Return [X, Y] of the center of cell containing provided text 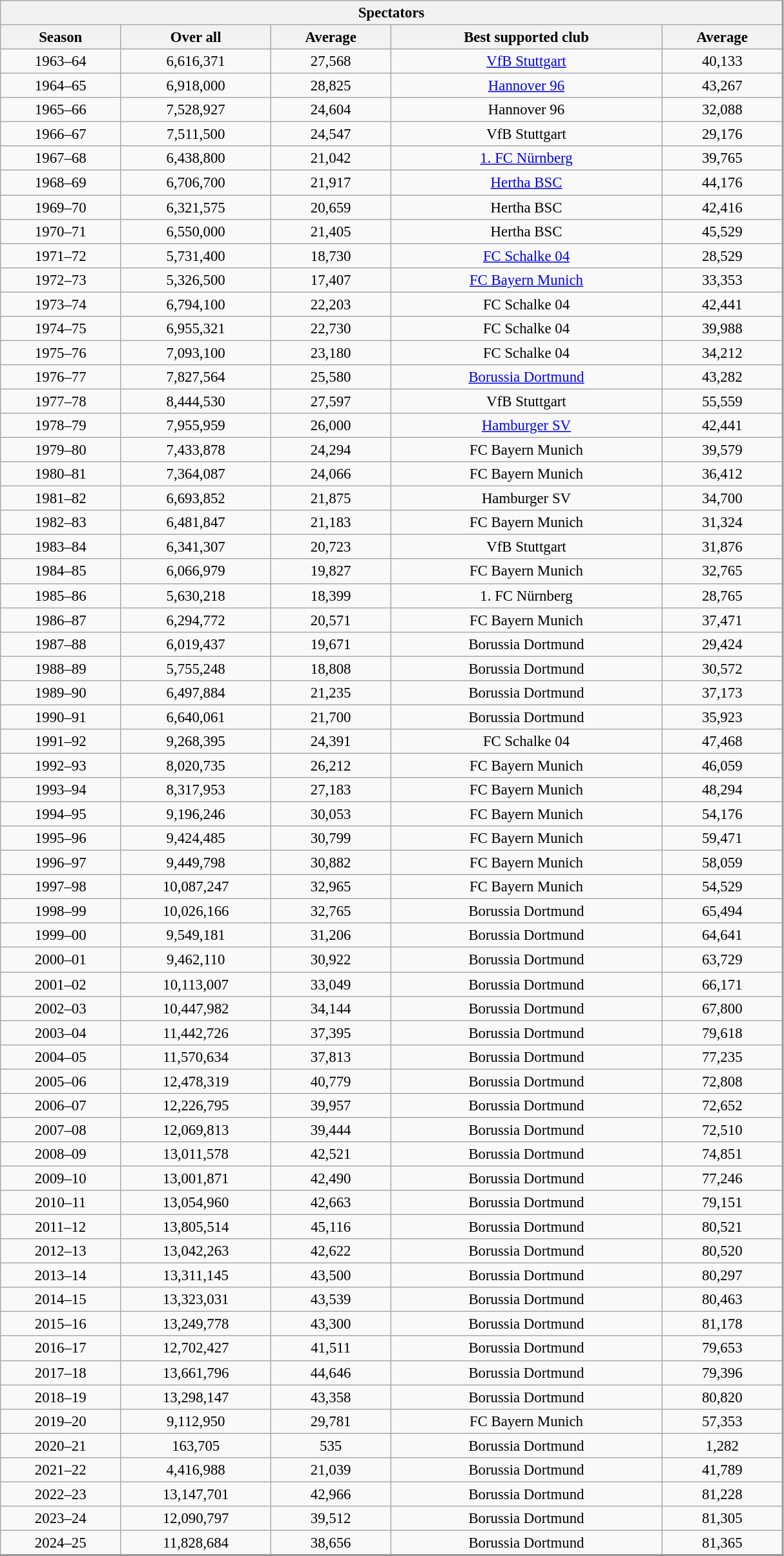
13,147,701 [196, 1494]
2001–02 [61, 984]
24,604 [331, 110]
6,438,800 [196, 158]
2013–14 [61, 1276]
1969–70 [61, 207]
22,203 [331, 304]
19,827 [331, 572]
8,444,530 [196, 401]
80,521 [722, 1227]
21,183 [331, 523]
72,510 [722, 1130]
1977–78 [61, 401]
2017–18 [61, 1373]
5,755,248 [196, 669]
2005–06 [61, 1081]
11,570,634 [196, 1057]
1998–99 [61, 911]
20,723 [331, 547]
6,550,000 [196, 231]
65,494 [722, 911]
28,765 [722, 596]
12,226,795 [196, 1106]
1964–65 [61, 86]
13,001,871 [196, 1178]
7,827,564 [196, 377]
1963–64 [61, 61]
42,521 [331, 1154]
8,317,953 [196, 790]
2004–05 [61, 1057]
81,228 [722, 1494]
37,395 [331, 1033]
2024–25 [61, 1542]
79,151 [722, 1203]
2007–08 [61, 1130]
10,113,007 [196, 984]
72,652 [722, 1106]
6,918,000 [196, 86]
1987–88 [61, 644]
7,528,927 [196, 110]
30,922 [331, 960]
57,353 [722, 1421]
6,955,321 [196, 329]
2000–01 [61, 960]
17,407 [331, 280]
1989–90 [61, 693]
30,882 [331, 863]
13,011,578 [196, 1154]
66,171 [722, 984]
1990–91 [61, 717]
13,042,263 [196, 1251]
18,399 [331, 596]
40,133 [722, 61]
31,324 [722, 523]
33,049 [331, 984]
6,616,371 [196, 61]
77,246 [722, 1178]
43,358 [331, 1397]
Best supported club [527, 37]
2019–20 [61, 1421]
2023–24 [61, 1519]
39,957 [331, 1106]
20,659 [331, 207]
13,805,514 [196, 1227]
9,449,798 [196, 863]
18,808 [331, 669]
39,765 [722, 158]
5,326,500 [196, 280]
Spectators [391, 13]
79,653 [722, 1349]
67,800 [722, 1008]
42,490 [331, 1178]
81,305 [722, 1519]
1982–83 [61, 523]
9,112,950 [196, 1421]
38,656 [331, 1542]
9,462,110 [196, 960]
9,268,395 [196, 742]
4,416,988 [196, 1470]
10,087,247 [196, 887]
2009–10 [61, 1178]
59,471 [722, 838]
1980–81 [61, 474]
23,180 [331, 353]
46,059 [722, 765]
6,321,575 [196, 207]
77,235 [722, 1057]
27,183 [331, 790]
31,206 [331, 936]
37,471 [722, 620]
33,353 [722, 280]
6,794,100 [196, 304]
26,000 [331, 426]
11,828,684 [196, 1542]
1979–80 [61, 450]
41,511 [331, 1349]
13,323,031 [196, 1300]
2020–21 [61, 1446]
2015–16 [61, 1324]
2014–15 [61, 1300]
13,311,145 [196, 1276]
2003–04 [61, 1033]
8,020,735 [196, 765]
32,088 [722, 110]
Over all [196, 37]
1995–96 [61, 838]
74,851 [722, 1154]
2021–22 [61, 1470]
2008–09 [61, 1154]
43,282 [722, 377]
43,267 [722, 86]
7,093,100 [196, 353]
43,539 [331, 1300]
11,442,726 [196, 1033]
54,529 [722, 887]
29,781 [331, 1421]
1972–73 [61, 280]
1974–75 [61, 329]
21,039 [331, 1470]
5,630,218 [196, 596]
48,294 [722, 790]
1994–95 [61, 814]
30,799 [331, 838]
45,116 [331, 1227]
2012–13 [61, 1251]
34,212 [722, 353]
80,297 [722, 1276]
54,176 [722, 814]
44,646 [331, 1373]
1967–68 [61, 158]
41,789 [722, 1470]
10,026,166 [196, 911]
163,705 [196, 1446]
31,876 [722, 547]
1986–87 [61, 620]
79,618 [722, 1033]
1991–92 [61, 742]
43,500 [331, 1276]
Season [61, 37]
45,529 [722, 231]
1992–93 [61, 765]
63,729 [722, 960]
535 [331, 1446]
6,497,884 [196, 693]
36,412 [722, 474]
6,019,437 [196, 644]
28,529 [722, 256]
1993–94 [61, 790]
2018–19 [61, 1397]
24,066 [331, 474]
24,294 [331, 450]
39,512 [331, 1519]
21,700 [331, 717]
37,173 [722, 693]
27,597 [331, 401]
26,212 [331, 765]
42,663 [331, 1203]
10,447,982 [196, 1008]
9,549,181 [196, 936]
5,731,400 [196, 256]
1999–00 [61, 936]
21,875 [331, 499]
7,511,500 [196, 134]
42,966 [331, 1494]
37,813 [331, 1057]
80,463 [722, 1300]
12,069,813 [196, 1130]
7,364,087 [196, 474]
24,547 [331, 134]
79,396 [722, 1373]
80,820 [722, 1397]
13,661,796 [196, 1373]
1,282 [722, 1446]
1970–71 [61, 231]
24,391 [331, 742]
34,700 [722, 499]
1985–86 [61, 596]
29,176 [722, 134]
21,405 [331, 231]
1984–85 [61, 572]
42,416 [722, 207]
81,365 [722, 1542]
6,481,847 [196, 523]
1966–67 [61, 134]
13,249,778 [196, 1324]
1981–82 [61, 499]
21,917 [331, 183]
12,478,319 [196, 1081]
12,090,797 [196, 1519]
1983–84 [61, 547]
1996–97 [61, 863]
22,730 [331, 329]
42,622 [331, 1251]
27,568 [331, 61]
55,559 [722, 401]
6,066,979 [196, 572]
2011–12 [61, 1227]
6,706,700 [196, 183]
21,042 [331, 158]
43,300 [331, 1324]
6,640,061 [196, 717]
35,923 [722, 717]
21,235 [331, 693]
1997–98 [61, 887]
39,988 [722, 329]
34,144 [331, 1008]
80,520 [722, 1251]
20,571 [331, 620]
39,579 [722, 450]
2022–23 [61, 1494]
9,196,246 [196, 814]
1975–76 [61, 353]
12,702,427 [196, 1349]
30,053 [331, 814]
7,433,878 [196, 450]
64,641 [722, 936]
1971–72 [61, 256]
29,424 [722, 644]
1978–79 [61, 426]
7,955,959 [196, 426]
39,444 [331, 1130]
30,572 [722, 669]
32,965 [331, 887]
1973–74 [61, 304]
6,693,852 [196, 499]
58,059 [722, 863]
1988–89 [61, 669]
9,424,485 [196, 838]
25,580 [331, 377]
44,176 [722, 183]
72,808 [722, 1081]
47,468 [722, 742]
2006–07 [61, 1106]
13,298,147 [196, 1397]
6,294,772 [196, 620]
2016–17 [61, 1349]
6,341,307 [196, 547]
13,054,960 [196, 1203]
81,178 [722, 1324]
1976–77 [61, 377]
2002–03 [61, 1008]
40,779 [331, 1081]
28,825 [331, 86]
1968–69 [61, 183]
18,730 [331, 256]
1965–66 [61, 110]
2010–11 [61, 1203]
19,671 [331, 644]
